Find where the given text appears and provide that cell's center as (x, y) coordinate. 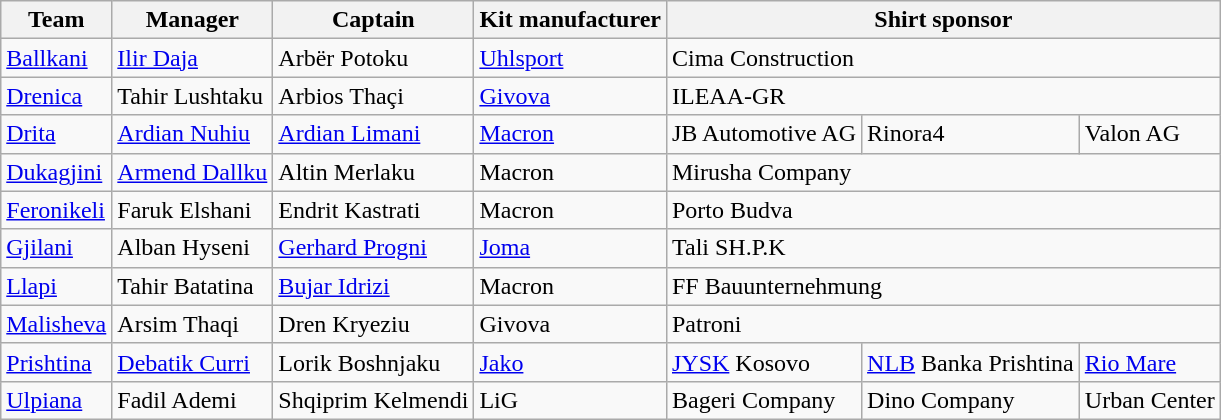
Mirusha Company (943, 172)
Patroni (943, 324)
Altin Merlaku (374, 172)
JB Automotive AG (764, 134)
Malisheva (56, 324)
Arsim Thaqi (192, 324)
Ulpiana (56, 400)
Tahir Lushtaku (192, 96)
Urban Center (1150, 400)
Ballkani (56, 58)
Captain (374, 20)
Llapi (56, 286)
Gjilani (56, 248)
Endrit Kastrati (374, 210)
Valon AG (1150, 134)
Prishtina (56, 362)
Team (56, 20)
Feronikeli (56, 210)
Lorik Boshnjaku (374, 362)
Fadil Ademi (192, 400)
JYSK Kosovo (764, 362)
Bageri Company (764, 400)
Uhlsport (570, 58)
Ilir Daja (192, 58)
Debatik Curri (192, 362)
Kit manufacturer (570, 20)
Armend Dallku (192, 172)
Faruk Elshani (192, 210)
Arbios Thaçi (374, 96)
Gerhard Progni (374, 248)
Dukagjini (56, 172)
Ardian Limani (374, 134)
Rio Mare (1150, 362)
FF Bauunternehmung (943, 286)
Cima Construction (943, 58)
Drita (56, 134)
NLB Banka Prishtina (971, 362)
Tali SH.P.K (943, 248)
Porto Budva (943, 210)
Rinora4 (971, 134)
Jako (570, 362)
Joma (570, 248)
Alban Hyseni (192, 248)
Dren Kryeziu (374, 324)
LiG (570, 400)
Drenica (56, 96)
Tahir Batatina (192, 286)
Shqiprim Kelmendi (374, 400)
Manager (192, 20)
Bujar Idrizi (374, 286)
Shirt sponsor (943, 20)
Dino Company (971, 400)
ILEAA-GR (943, 96)
Ardian Nuhiu (192, 134)
Arbër Potoku (374, 58)
